Detect which cell encompasses the target text, then output its [X, Y] center coordinate. 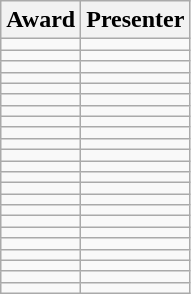
Presenter [136, 20]
Award [41, 20]
